Search for the cell housing the specified text and yield its (x, y) center coordinate. 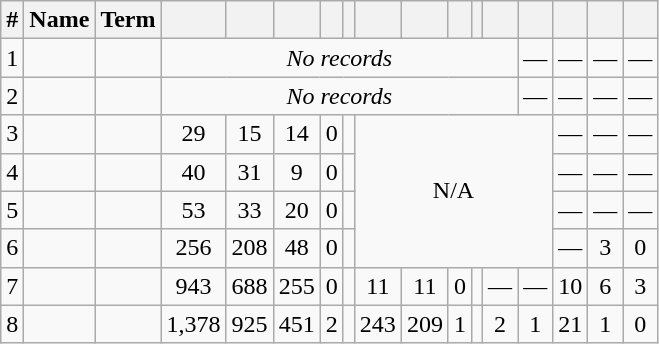
5 (12, 210)
256 (194, 248)
925 (250, 324)
15 (250, 134)
31 (250, 172)
20 (296, 210)
4 (12, 172)
Term (128, 20)
1,378 (194, 324)
Name (60, 20)
21 (570, 324)
10 (570, 286)
29 (194, 134)
40 (194, 172)
209 (424, 324)
33 (250, 210)
14 (296, 134)
53 (194, 210)
255 (296, 286)
208 (250, 248)
8 (12, 324)
7 (12, 286)
688 (250, 286)
48 (296, 248)
N/A (453, 191)
243 (378, 324)
943 (194, 286)
# (12, 20)
451 (296, 324)
9 (296, 172)
